Return the [x, y] coordinate for the center point of the cell that contains the specified text.  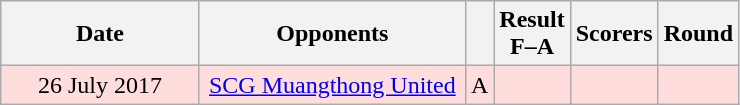
ResultF–A [532, 34]
A [479, 85]
Round [698, 34]
SCG Muangthong United [332, 85]
26 July 2017 [100, 85]
Date [100, 34]
Opponents [332, 34]
Scorers [614, 34]
